Return [x, y] of the center of cell containing provided text 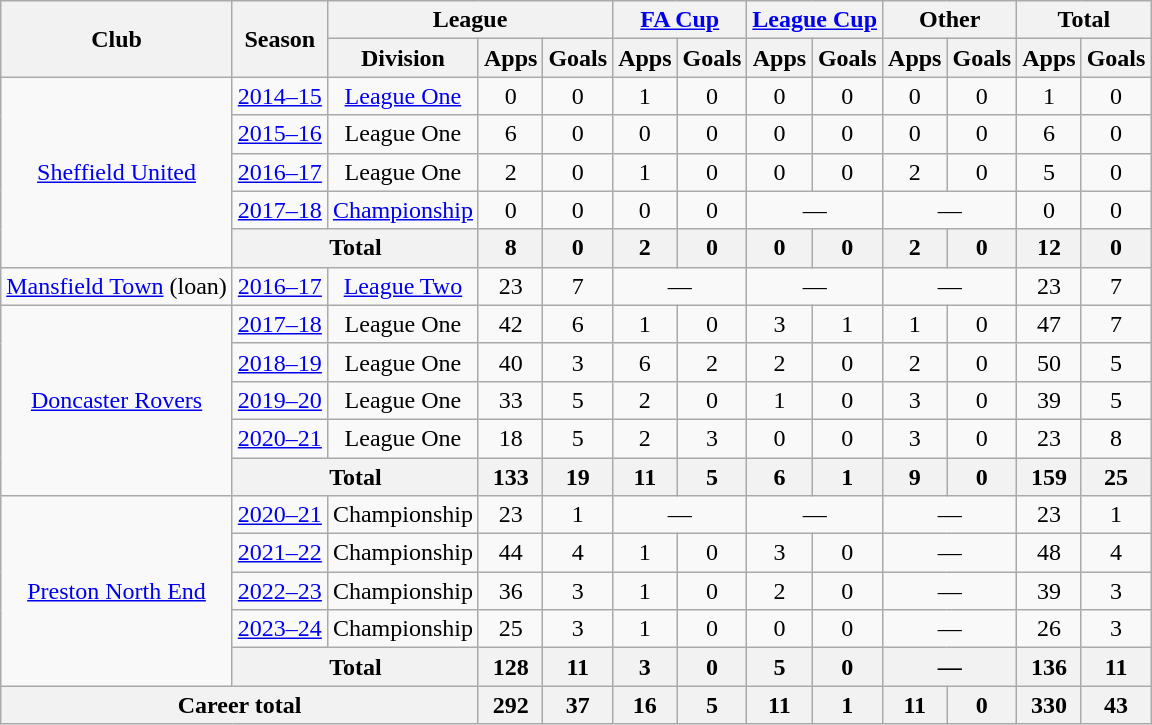
330 [1049, 705]
37 [578, 705]
2022–23 [280, 591]
42 [510, 324]
133 [510, 477]
50 [1049, 362]
2014–15 [280, 96]
36 [510, 591]
Preston North End [117, 591]
Other [950, 20]
47 [1049, 324]
33 [510, 400]
Sheffield United [117, 172]
26 [1049, 629]
128 [510, 667]
Club [117, 39]
2021–22 [280, 553]
2018–19 [280, 362]
Doncaster Rovers [117, 400]
2023–24 [280, 629]
2019–20 [280, 400]
Career total [240, 705]
19 [578, 477]
48 [1049, 553]
12 [1049, 248]
292 [510, 705]
136 [1049, 667]
44 [510, 553]
16 [645, 705]
2015–16 [280, 134]
League Cup [815, 20]
League [470, 20]
Season [280, 39]
FA Cup [680, 20]
18 [510, 438]
9 [915, 477]
159 [1049, 477]
40 [510, 362]
League Two [402, 286]
Mansfield Town (loan) [117, 286]
43 [1116, 705]
Division [402, 58]
